Scan for the cell matching the given text and deliver its [x, y] coordinate at center. 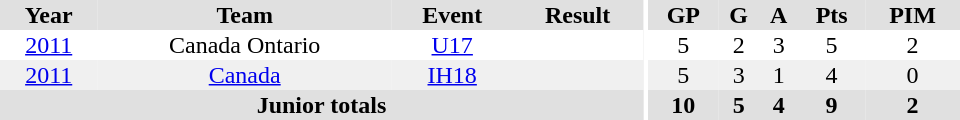
Canada Ontario [244, 45]
GP [684, 15]
1 [778, 75]
IH18 [452, 75]
9 [832, 105]
0 [912, 75]
Junior totals [322, 105]
Result [578, 15]
G [738, 15]
Event [452, 15]
PIM [912, 15]
10 [684, 105]
Year [48, 15]
Pts [832, 15]
U17 [452, 45]
Team [244, 15]
Canada [244, 75]
A [778, 15]
